Identify which cell holds the provided text, then report its (x, y) central coordinate. 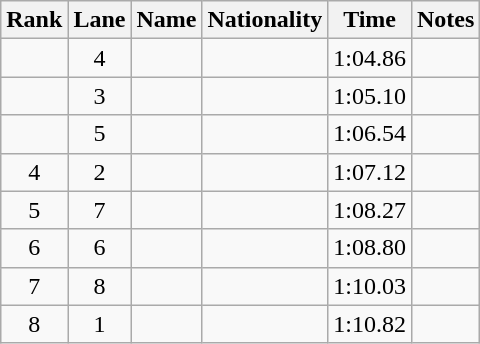
Rank (34, 20)
Lane (100, 20)
3 (100, 96)
1:04.86 (370, 58)
Time (370, 20)
1:10.03 (370, 286)
1:07.12 (370, 172)
Notes (445, 20)
1:06.54 (370, 134)
Nationality (265, 20)
1:08.27 (370, 210)
1:10.82 (370, 324)
1:08.80 (370, 248)
2 (100, 172)
Name (166, 20)
1:05.10 (370, 96)
1 (100, 324)
